Scan for the cell matching the given text and deliver its (X, Y) coordinate at center. 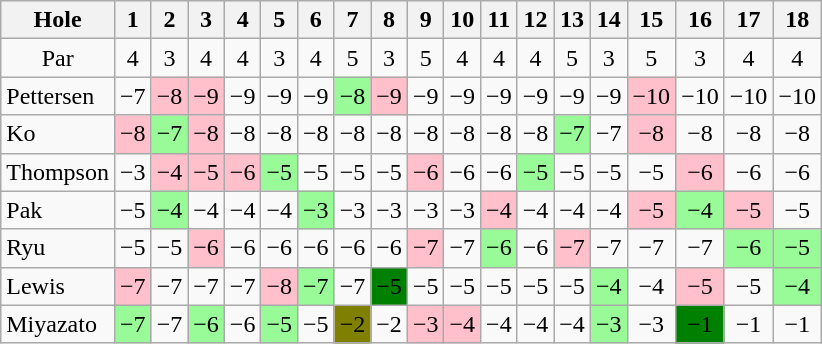
Par (58, 58)
10 (462, 20)
14 (608, 20)
Pak (58, 210)
Ko (58, 134)
2 (170, 20)
Ryu (58, 248)
1 (132, 20)
15 (652, 20)
16 (700, 20)
11 (500, 20)
17 (748, 20)
Lewis (58, 286)
Thompson (58, 172)
6 (316, 20)
Hole (58, 20)
9 (426, 20)
12 (536, 20)
Pettersen (58, 96)
18 (798, 20)
8 (390, 20)
7 (352, 20)
Miyazato (58, 324)
13 (572, 20)
